Extract the [x, y] coordinate from the center of the cell holding the provided text.  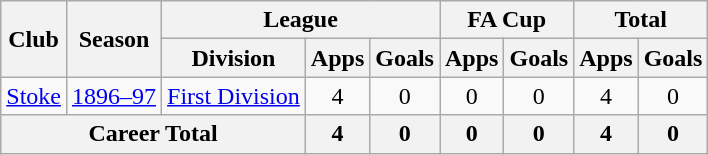
Division [234, 58]
Club [34, 39]
Total [641, 20]
First Division [234, 96]
League [301, 20]
Season [114, 39]
FA Cup [507, 20]
1896–97 [114, 96]
Career Total [154, 134]
Stoke [34, 96]
